Determine the (x, y) coordinate at the center of the cell enclosing the given text.  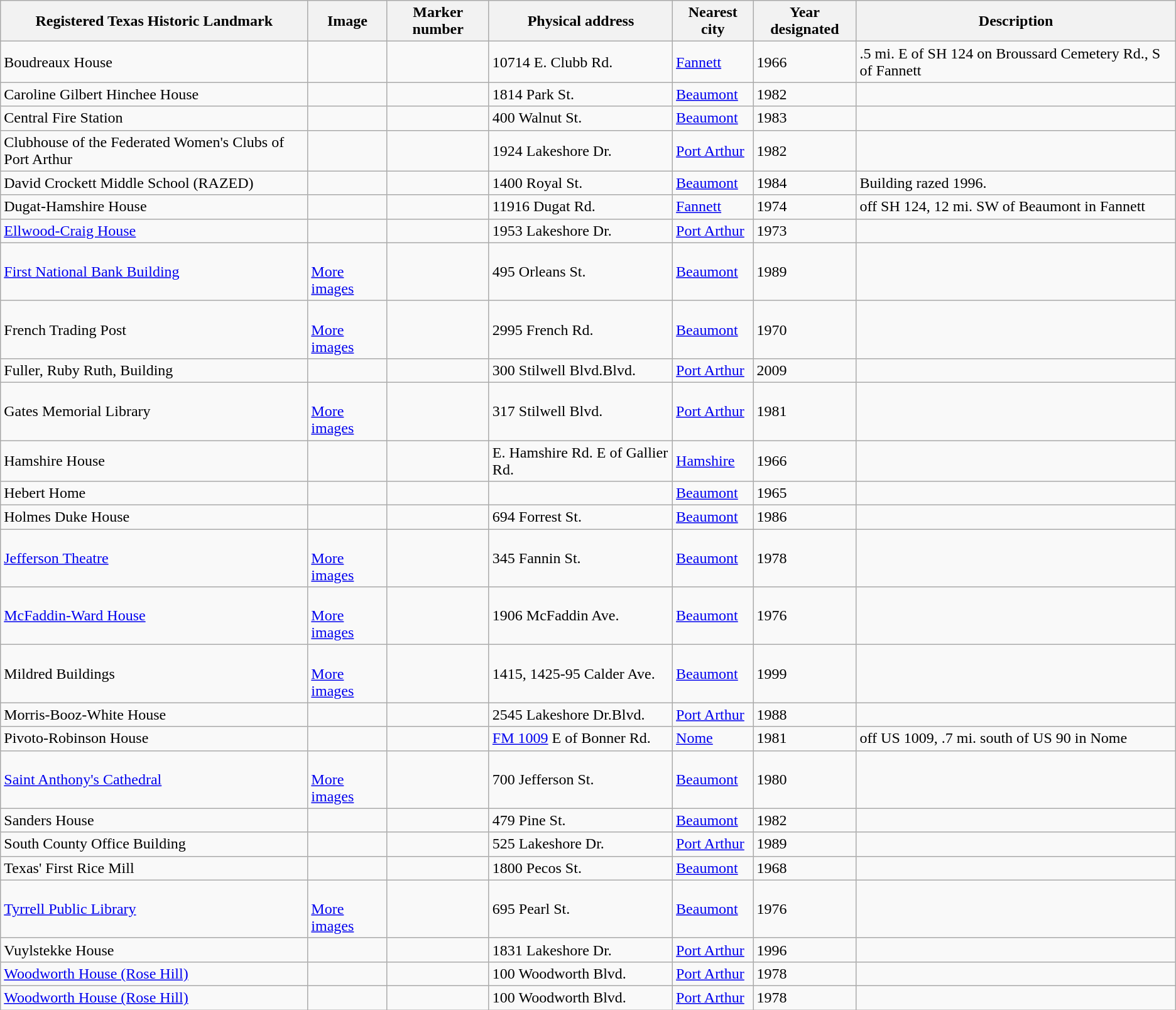
1415, 1425-95 Calder Ave. (580, 674)
off SH 124, 12 mi. SW of Beaumont in Fannett (1016, 207)
1983 (805, 118)
Registered Texas Historic Landmark (155, 21)
1970 (805, 329)
French Trading Post (155, 329)
Gates Memorial Library (155, 411)
Nome (713, 738)
Nearest city (713, 21)
1965 (805, 493)
1974 (805, 207)
Ellwood-Craig House (155, 231)
1924 Lakeshore Dr. (580, 151)
Boudreaux House (155, 62)
FM 1009 E of Bonner Rd. (580, 738)
1831 Lakeshore Dr. (580, 950)
1988 (805, 715)
Image (347, 21)
Dugat-Hamshire House (155, 207)
David Crockett Middle School (RAZED) (155, 183)
1996 (805, 950)
317 Stilwell Blvd. (580, 411)
Description (1016, 21)
1400 Royal St. (580, 183)
1999 (805, 674)
1973 (805, 231)
Central Fire Station (155, 118)
First National Bank Building (155, 272)
Holmes Duke House (155, 517)
Mildred Buildings (155, 674)
Morris-Booz-White House (155, 715)
10714 E. Clubb Rd. (580, 62)
E. Hamshire Rd. E of Gallier Rd. (580, 460)
694 Forrest St. (580, 517)
11916 Dugat Rd. (580, 207)
Jefferson Theatre (155, 558)
Physical address (580, 21)
1953 Lakeshore Dr. (580, 231)
South County Office Building (155, 844)
2009 (805, 370)
495 Orleans St. (580, 272)
Caroline Gilbert Hinchee House (155, 94)
Sanders House (155, 820)
1800 Pecos St. (580, 868)
525 Lakeshore Dr. (580, 844)
1986 (805, 517)
.5 mi. E of SH 124 on Broussard Cemetery Rd., S of Fannett (1016, 62)
Clubhouse of the Federated Women's Clubs of Port Arthur (155, 151)
Fuller, Ruby Ruth, Building (155, 370)
Hamshire House (155, 460)
Texas' First Rice Mill (155, 868)
McFaddin-Ward House (155, 616)
1984 (805, 183)
Marker number (438, 21)
Year designated (805, 21)
Hamshire (713, 460)
Vuylstekke House (155, 950)
695 Pearl St. (580, 909)
479 Pine St. (580, 820)
Hebert Home (155, 493)
Pivoto-Robinson House (155, 738)
700 Jefferson St. (580, 779)
1814 Park St. (580, 94)
345 Fannin St. (580, 558)
Saint Anthony's Cathedral (155, 779)
1968 (805, 868)
Building razed 1996. (1016, 183)
300 Stilwell Blvd.Blvd. (580, 370)
400 Walnut St. (580, 118)
2995 French Rd. (580, 329)
off US 1009, .7 mi. south of US 90 in Nome (1016, 738)
1906 McFaddin Ave. (580, 616)
1980 (805, 779)
Tyrrell Public Library (155, 909)
2545 Lakeshore Dr.Blvd. (580, 715)
